Detect which cell encompasses the target text, then output its (x, y) center coordinate. 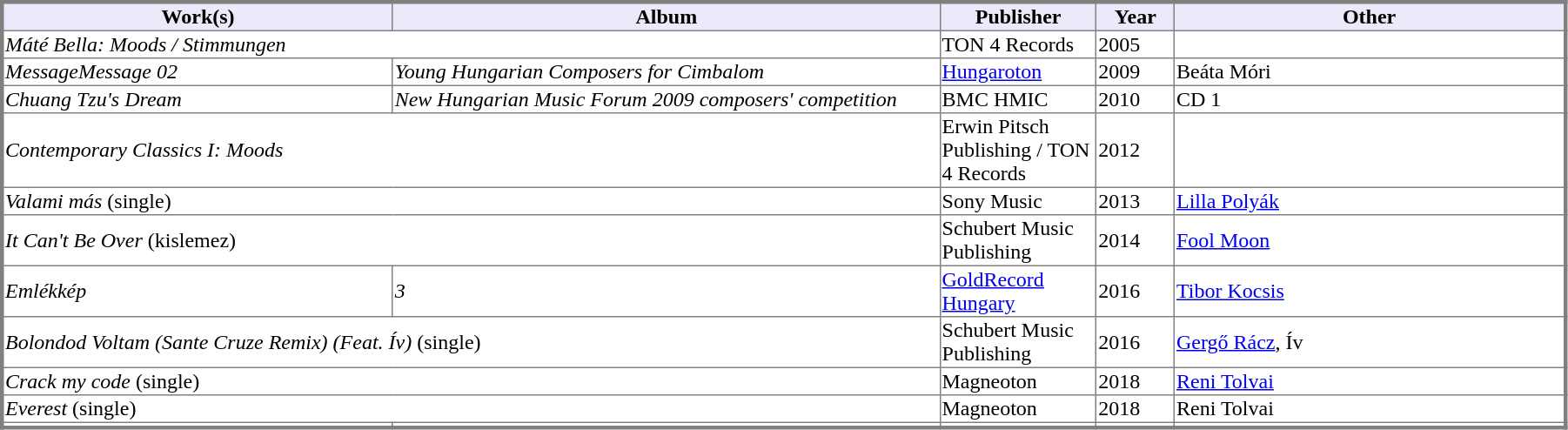
Bolondod Voltam (Sante Cruze Remix) (Feat. Ív) (single) (471, 342)
Contemporary Classics I: Moods (471, 151)
Other (1370, 16)
TON 4 Records (1018, 44)
CD 1 (1370, 99)
Crack my code (single) (471, 381)
Young Hungarian Composers for Cimbalom (667, 72)
2012 (1136, 151)
Work(s) (197, 16)
Valami más (single) (471, 201)
2014 (1136, 240)
GoldRecord Hungary (1018, 291)
Gergő Rácz, Ív (1370, 342)
2010 (1136, 99)
Tibor Kocsis (1370, 291)
BMC HMIC (1018, 99)
Fool Moon (1370, 240)
Year (1136, 16)
MessageMessage 02 (197, 72)
Everest (single) (471, 409)
Lilla Polyák (1370, 201)
3 (667, 291)
Chuang Tzu's Dream (197, 99)
Erwin Pitsch Publishing / TON 4 Records (1018, 151)
Hungaroton (1018, 72)
It Can't Be Over (kislemez) (471, 240)
Beáta Móri (1370, 72)
New Hungarian Music Forum 2009 composers' competition (667, 99)
Album (667, 16)
Publisher (1018, 16)
Sony Music (1018, 201)
2009 (1136, 72)
2005 (1136, 44)
Emlékkép (197, 291)
2013 (1136, 201)
Máté Bella: Moods / Stimmungen (471, 44)
